Determine the (x, y) coordinate at the center of the cell enclosing the given text.  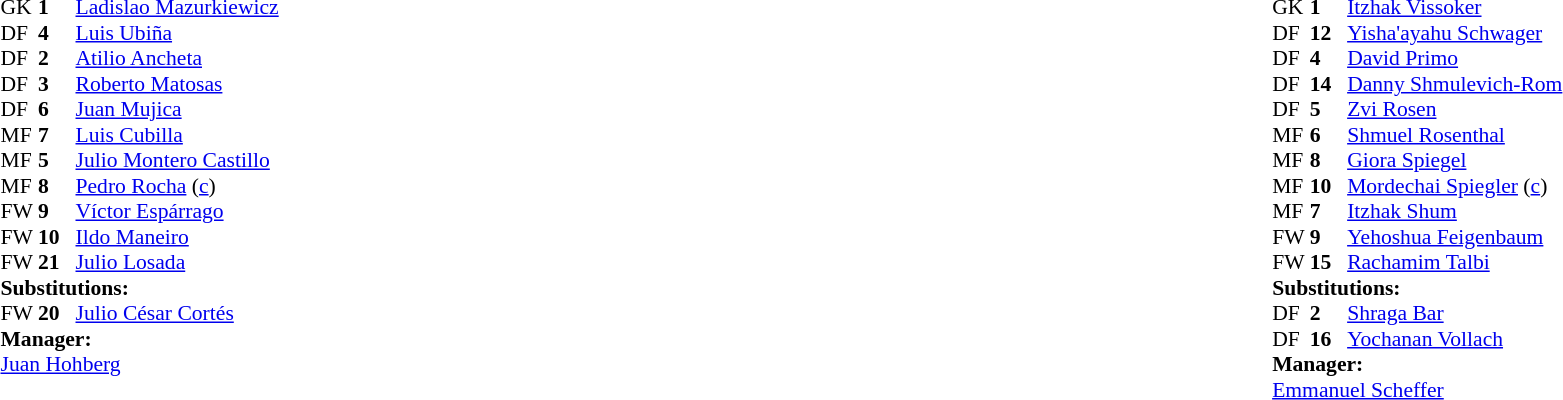
14 (1329, 84)
Roberto Matosas (178, 84)
Pedro Rocha (c) (178, 186)
Julio Montero Castillo (178, 161)
Shraga Bar (1454, 313)
Itzhak Shum (1454, 211)
Shmuel Rosenthal (1454, 135)
David Primo (1454, 59)
Víctor Espárrago (178, 211)
21 (57, 263)
Julio César Cortés (178, 313)
Luis Cubilla (178, 135)
Atilio Ancheta (178, 59)
Yochanan Vollach (1454, 339)
Danny Shmulevich-Rom (1454, 84)
Zvi Rosen (1454, 109)
12 (1329, 33)
Luis Ubiña (178, 33)
Yehoshua Feigenbaum (1454, 237)
15 (1329, 263)
16 (1329, 339)
Julio Losada (178, 263)
Rachamim Talbi (1454, 263)
3 (57, 84)
Juan Mujica (178, 109)
Ildo Maneiro (178, 237)
Mordechai Spiegler (c) (1454, 186)
20 (57, 313)
Juan Hohberg (139, 365)
Giora Spiegel (1454, 161)
Yisha'ayahu Schwager (1454, 33)
